Capture the cell that displays the provided text and extract its [x, y] central coordinate. 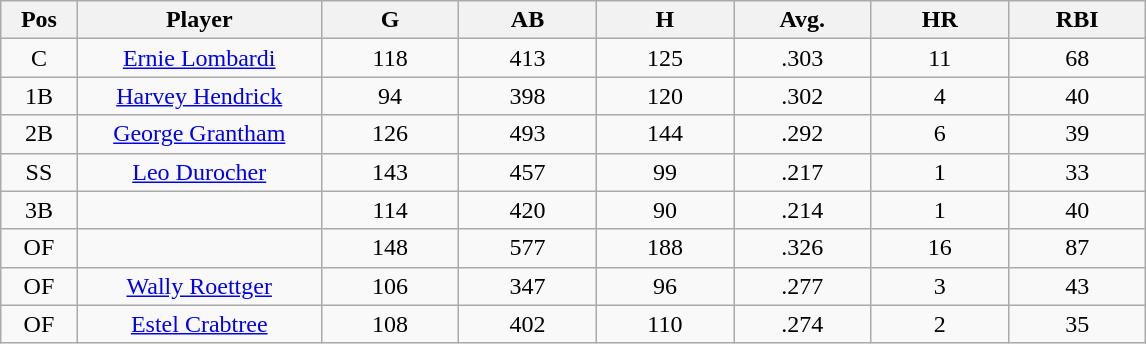
420 [528, 210]
.326 [802, 248]
347 [528, 286]
AB [528, 20]
H [664, 20]
43 [1077, 286]
413 [528, 58]
148 [390, 248]
.303 [802, 58]
87 [1077, 248]
Leo Durocher [199, 172]
SS [39, 172]
Ernie Lombardi [199, 58]
Wally Roettger [199, 286]
HR [940, 20]
.274 [802, 324]
George Grantham [199, 134]
Estel Crabtree [199, 324]
2 [940, 324]
188 [664, 248]
90 [664, 210]
94 [390, 96]
110 [664, 324]
.302 [802, 96]
457 [528, 172]
577 [528, 248]
114 [390, 210]
493 [528, 134]
.214 [802, 210]
3B [39, 210]
108 [390, 324]
C [39, 58]
2B [39, 134]
96 [664, 286]
4 [940, 96]
126 [390, 134]
68 [1077, 58]
118 [390, 58]
Pos [39, 20]
6 [940, 134]
106 [390, 286]
99 [664, 172]
33 [1077, 172]
RBI [1077, 20]
143 [390, 172]
1B [39, 96]
G [390, 20]
120 [664, 96]
.217 [802, 172]
35 [1077, 324]
398 [528, 96]
Harvey Hendrick [199, 96]
11 [940, 58]
144 [664, 134]
125 [664, 58]
16 [940, 248]
402 [528, 324]
.292 [802, 134]
Player [199, 20]
Avg. [802, 20]
39 [1077, 134]
3 [940, 286]
.277 [802, 286]
